Provide the [x, y] coordinate of the cell's center where the given text is located.  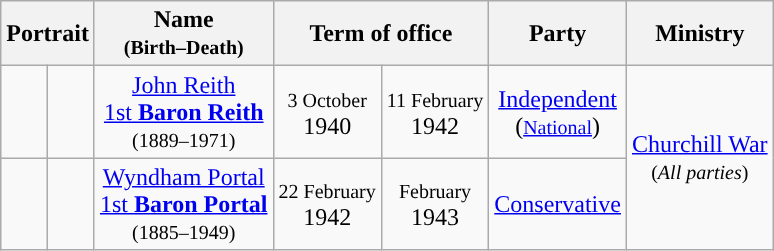
John Reith1st Baron Reith(1889–1971) [184, 112]
Wyndham Portal1st Baron Portal(1885–1949) [184, 204]
Portrait [48, 34]
Churchill War(All parties) [700, 158]
February1943 [434, 204]
11 February1942 [434, 112]
Party [558, 34]
Ministry [700, 34]
Conservative [558, 204]
Name(Birth–Death) [184, 34]
3 October1940 [327, 112]
Independent(National) [558, 112]
22 February1942 [327, 204]
Term of office [381, 34]
